Provide the [x, y] coordinate of the cell's center where the given text is located.  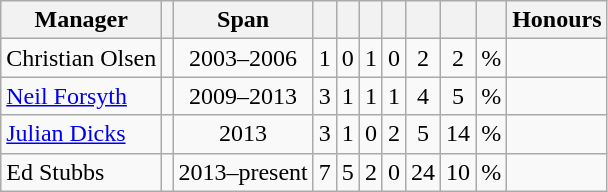
4 [422, 96]
Span [243, 20]
Honours [557, 20]
2013–present [243, 172]
Ed Stubbs [82, 172]
14 [458, 134]
Neil Forsyth [82, 96]
2009–2013 [243, 96]
Christian Olsen [82, 58]
2013 [243, 134]
2003–2006 [243, 58]
Julian Dicks [82, 134]
10 [458, 172]
7 [324, 172]
Manager [82, 20]
24 [422, 172]
